Return the [x, y] coordinate for the center point of the cell that contains the specified text.  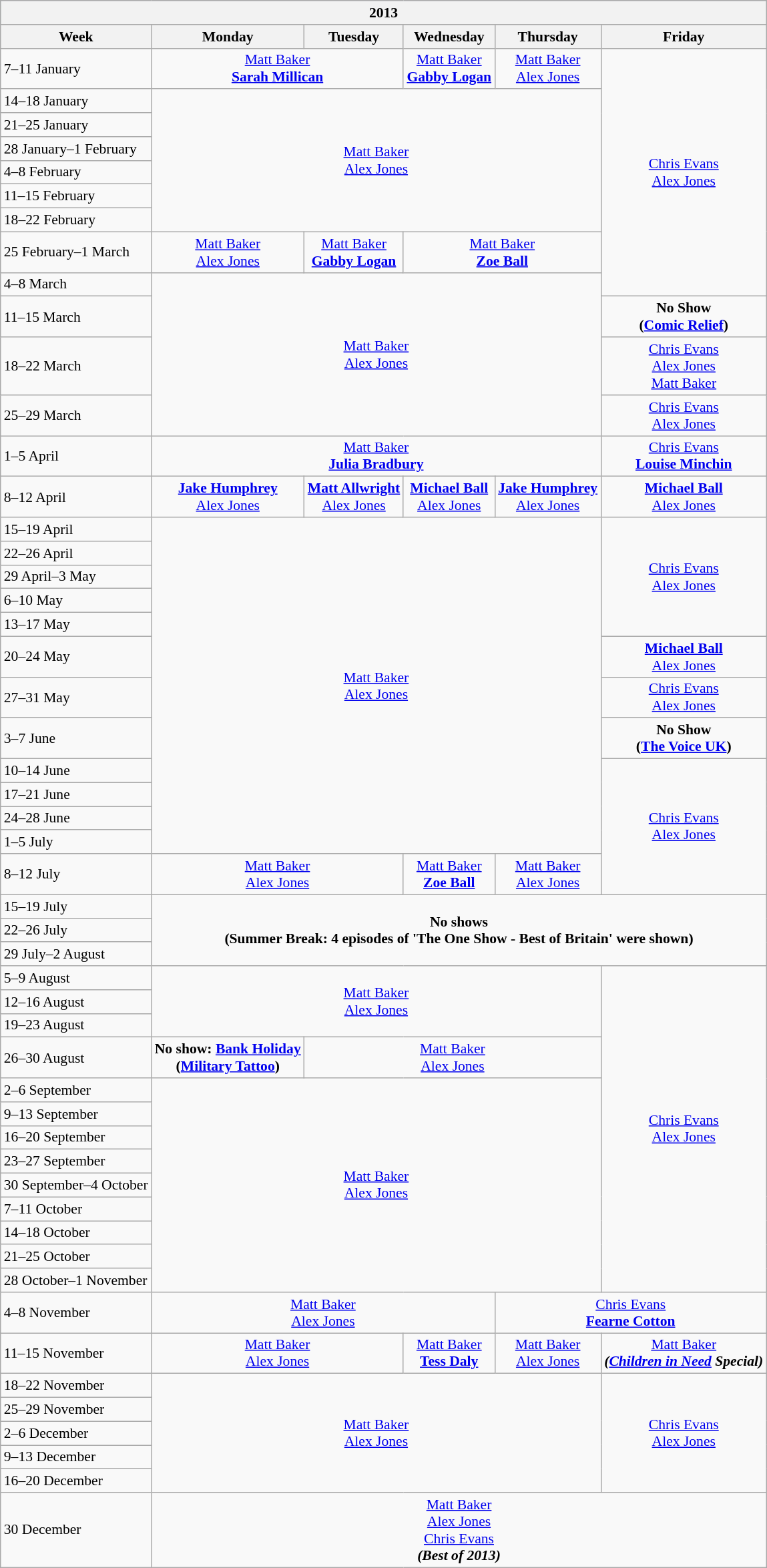
14–18 January [76, 101]
8–12 April [76, 497]
1–5 July [76, 842]
Matt BakerJulia Bradbury [376, 457]
Chris EvansAlex JonesMatt Baker [684, 366]
9–13 September [76, 1114]
No Show(The Voice UK) [684, 738]
16–20 September [76, 1137]
Matt BakerGabby Logan [354, 252]
18–22 March [76, 366]
Wednesday [449, 37]
Chris EvansFearne Cotton [630, 1312]
Chris EvansLouise Minchin [684, 457]
Friday [684, 37]
11–15 March [76, 316]
5–9 August [76, 978]
Matt Baker Gabby Logan [449, 68]
9–13 December [76, 1457]
29 April–3 May [76, 577]
3–7 June [76, 738]
Matt AllwrightAlex Jones [354, 497]
18–22 February [76, 220]
23–27 September [76, 1161]
4–8 November [76, 1312]
2–6 December [76, 1433]
No show: Bank Holiday(Military Tattoo) [228, 1057]
11–15 February [76, 196]
No shows(Summer Break: 4 episodes of 'The One Show - Best of Britain' were shown) [459, 931]
Matt Baker (Children in Need Special) [684, 1354]
7–11 October [76, 1209]
Thursday [547, 37]
15–19 April [76, 529]
Monday [228, 37]
12–16 August [76, 1002]
25 February–1 March [76, 252]
28 January–1 February [76, 149]
1–5 April [76, 457]
24–28 June [76, 818]
2–6 September [76, 1090]
Week [76, 37]
4–8 March [76, 284]
19–23 August [76, 1025]
Chris Evans Alex Jones [684, 172]
10–14 June [76, 771]
8–12 July [76, 874]
21–25 January [76, 125]
6–10 May [76, 601]
Tuesday [354, 37]
22–26 July [76, 931]
21–25 October [76, 1257]
2013 [384, 13]
Matt Baker Alex Jones Chris Evans (Best of 2013) [459, 1530]
Matt Baker Sarah Millican [278, 68]
14–18 October [76, 1233]
17–21 June [76, 794]
28 October–1 November [76, 1280]
22–26 April [76, 553]
4–8 February [76, 172]
29 July–2 August [76, 955]
No Show(Comic Relief) [684, 316]
26–30 August [76, 1057]
25–29 November [76, 1410]
20–24 May [76, 657]
15–19 July [76, 906]
11–15 November [76, 1354]
Matt BakerTess Daly [449, 1354]
27–31 May [76, 697]
13–17 May [76, 625]
Matt Baker Alex Jones [547, 68]
18–22 November [76, 1386]
25–29 March [76, 415]
16–20 December [76, 1481]
30 September–4 October [76, 1186]
7–11 January [76, 68]
30 December [76, 1530]
